Detect which cell encompasses the target text, then output its (X, Y) center coordinate. 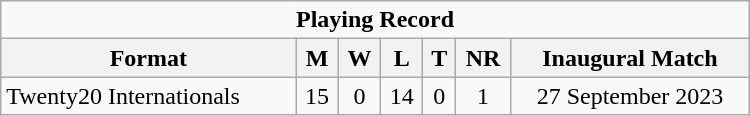
15 (317, 96)
Inaugural Match (630, 58)
T (440, 58)
27 September 2023 (630, 96)
W (359, 58)
14 (402, 96)
Twenty20 Internationals (148, 96)
NR (484, 58)
L (402, 58)
Format (148, 58)
M (317, 58)
Playing Record (375, 20)
1 (484, 96)
